Identify which cell holds the provided text, then report its (x, y) central coordinate. 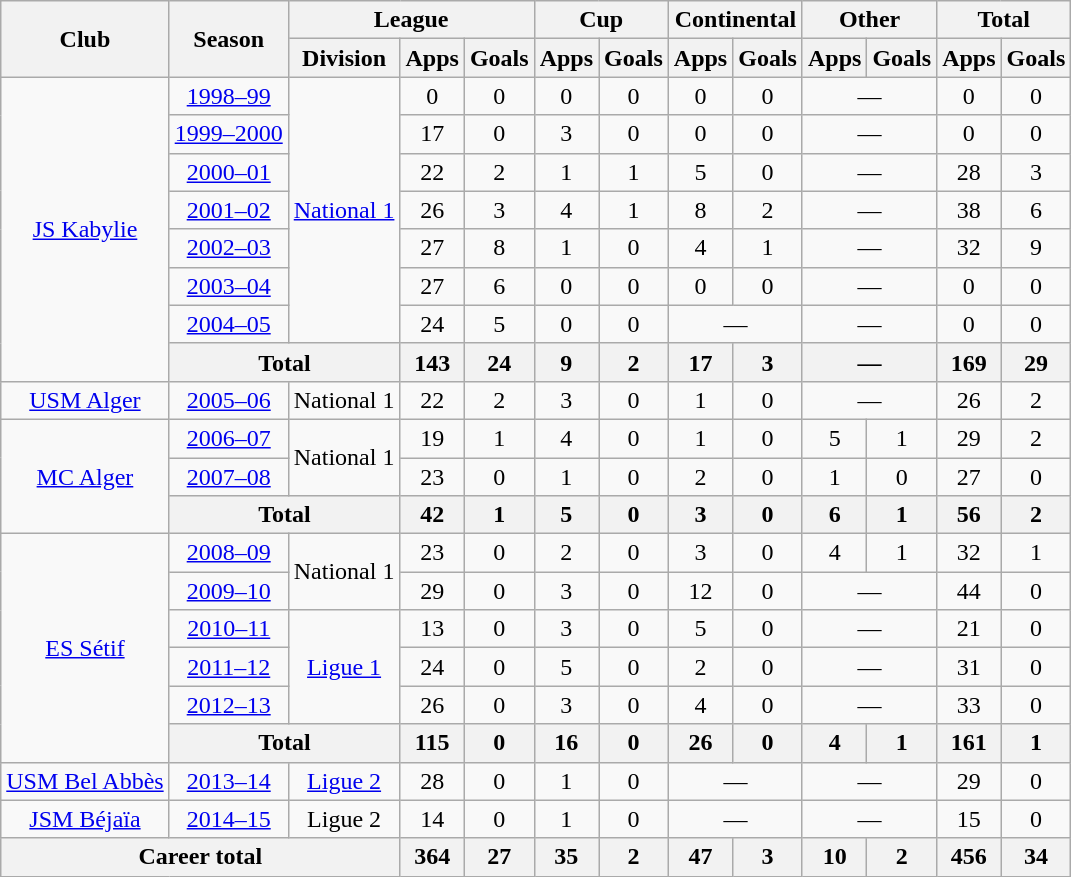
14 (432, 819)
Division (344, 58)
2007–08 (228, 477)
12 (700, 591)
2005–06 (228, 400)
JSM Béjaïa (85, 819)
2010–11 (228, 629)
56 (969, 515)
Continental (735, 20)
2002–03 (228, 248)
Ligue 1 (344, 667)
USM Bel Abbès (85, 781)
16 (566, 743)
ES Sétif (85, 648)
21 (969, 629)
42 (432, 515)
44 (969, 591)
2004–05 (228, 324)
456 (969, 857)
MC Alger (85, 476)
Cup (601, 20)
10 (834, 857)
169 (969, 362)
2001–02 (228, 210)
Career total (200, 857)
115 (432, 743)
33 (969, 705)
USM Alger (85, 400)
2011–12 (228, 667)
Other (869, 20)
2003–04 (228, 286)
15 (969, 819)
47 (700, 857)
38 (969, 210)
31 (969, 667)
2013–14 (228, 781)
Season (228, 39)
2006–07 (228, 438)
35 (566, 857)
2012–13 (228, 705)
1999–2000 (228, 134)
Club (85, 39)
1998–99 (228, 96)
13 (432, 629)
34 (1036, 857)
2014–15 (228, 819)
161 (969, 743)
JS Kabylie (85, 229)
143 (432, 362)
364 (432, 857)
League (411, 20)
2009–10 (228, 591)
2008–09 (228, 553)
19 (432, 438)
2000–01 (228, 172)
